Identify which cell holds the provided text, then report its (x, y) central coordinate. 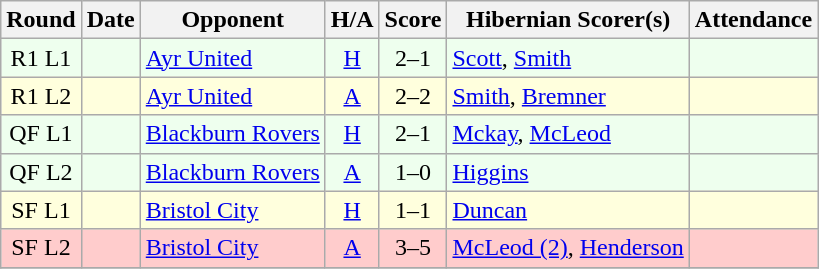
Round (41, 20)
SF L2 (41, 248)
McLeod (2), Henderson (568, 248)
Scott, Smith (568, 58)
Duncan (568, 210)
Smith, Bremner (568, 96)
QF L2 (41, 172)
Date (110, 20)
2–2 (413, 96)
Higgins (568, 172)
QF L1 (41, 134)
Opponent (232, 20)
Score (413, 20)
R1 L2 (41, 96)
Mckay, McLeod (568, 134)
3–5 (413, 248)
1–0 (413, 172)
1–1 (413, 210)
SF L1 (41, 210)
Hibernian Scorer(s) (568, 20)
Attendance (753, 20)
R1 L1 (41, 58)
H/A (352, 20)
